Provide the [X, Y] coordinate of the cell's center where the given text is located.  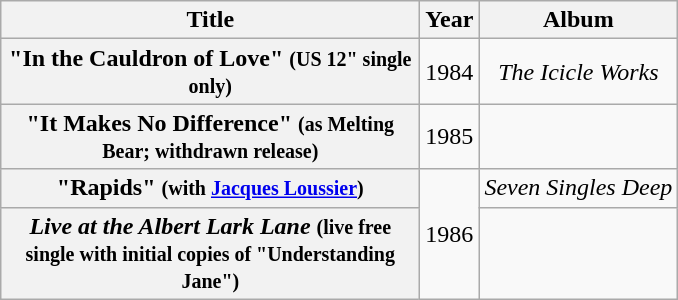
1986 [450, 234]
Seven Singles Deep [578, 188]
1984 [450, 72]
Album [578, 20]
Live at the Albert Lark Lane (live free single with initial copies of "Understanding Jane") [210, 253]
1985 [450, 136]
Year [450, 20]
"In the Cauldron of Love" (US 12" single only) [210, 72]
"Rapids" (with Jacques Loussier) [210, 188]
Title [210, 20]
The Icicle Works [578, 72]
"It Makes No Difference" (as Melting Bear; withdrawn release) [210, 136]
